Capture the cell that displays the provided text and extract its [x, y] central coordinate. 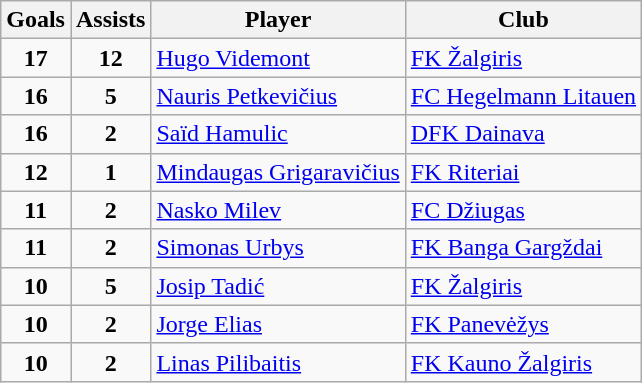
Assists [110, 20]
DFK Dainava [523, 134]
Josip Tadić [278, 286]
Goals [36, 20]
Simonas Urbys [278, 248]
Club [523, 20]
FC Hegelmann Litauen [523, 96]
Hugo Videmont [278, 58]
Nasko Milev [278, 210]
Linas Pilibaitis [278, 362]
Jorge Elias [278, 324]
Saïd Hamulic [278, 134]
1 [110, 172]
FK Kauno Žalgiris [523, 362]
Mindaugas Grigaravičius [278, 172]
17 [36, 58]
FC Džiugas [523, 210]
Player [278, 20]
Nauris Petkevičius [278, 96]
FK Banga Gargždai [523, 248]
FK Riteriai [523, 172]
FK Panevėžys [523, 324]
